Locate the cell with the specified text and output its (x, y) center coordinate. 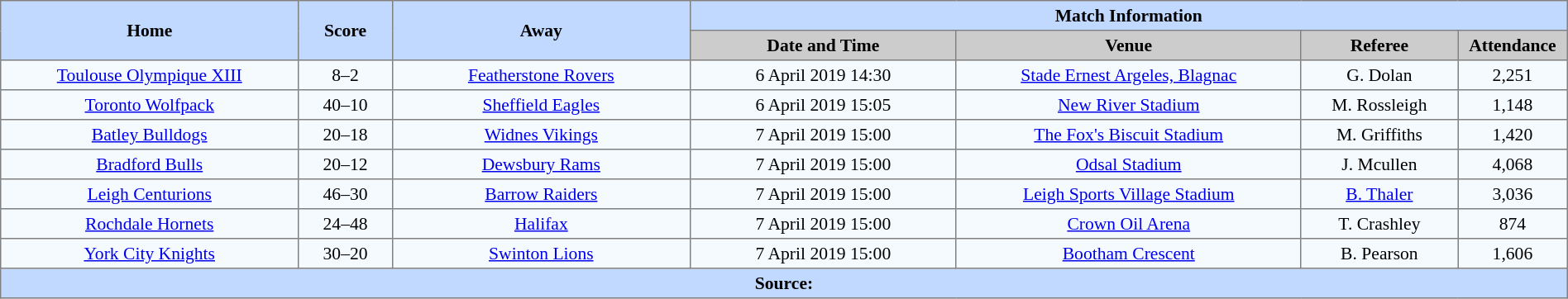
Source: (784, 283)
M. Griffiths (1379, 135)
Crown Oil Arena (1128, 224)
40–10 (346, 105)
Match Information (1128, 16)
G. Dolan (1379, 75)
30–20 (346, 254)
Sheffield Eagles (541, 105)
1,148 (1513, 105)
Widnes Vikings (541, 135)
Dewsbury Rams (541, 164)
Toulouse Olympique XIII (150, 75)
1,420 (1513, 135)
Rochdale Hornets (150, 224)
J. Mcullen (1379, 164)
24–48 (346, 224)
Batley Bulldogs (150, 135)
B. Pearson (1379, 254)
Bootham Crescent (1128, 254)
6 April 2019 15:05 (823, 105)
Home (150, 31)
Venue (1128, 45)
Date and Time (823, 45)
874 (1513, 224)
46–30 (346, 194)
Featherstone Rovers (541, 75)
York City Knights (150, 254)
6 April 2019 14:30 (823, 75)
Leigh Centurions (150, 194)
Barrow Raiders (541, 194)
Leigh Sports Village Stadium (1128, 194)
Score (346, 31)
Bradford Bulls (150, 164)
Stade Ernest Argeles, Blagnac (1128, 75)
T. Crashley (1379, 224)
The Fox's Biscuit Stadium (1128, 135)
M. Rossleigh (1379, 105)
20–18 (346, 135)
Halifax (541, 224)
3,036 (1513, 194)
Referee (1379, 45)
20–12 (346, 164)
8–2 (346, 75)
2,251 (1513, 75)
Attendance (1513, 45)
Odsal Stadium (1128, 164)
New River Stadium (1128, 105)
Toronto Wolfpack (150, 105)
Swinton Lions (541, 254)
4,068 (1513, 164)
B. Thaler (1379, 194)
1,606 (1513, 254)
Away (541, 31)
